Capture the cell that displays the provided text and extract its [X, Y] central coordinate. 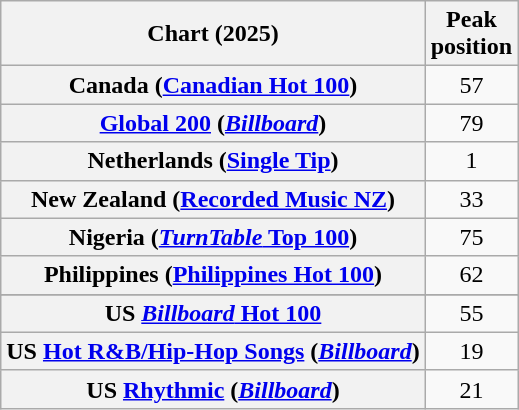
55 [471, 313]
57 [471, 85]
75 [471, 237]
1 [471, 161]
Nigeria (TurnTable Top 100) [213, 237]
19 [471, 351]
62 [471, 275]
Chart (2025) [213, 34]
Netherlands (Single Tip) [213, 161]
US Hot R&B/Hip-Hop Songs (Billboard) [213, 351]
US Rhythmic (Billboard) [213, 389]
Philippines (Philippines Hot 100) [213, 275]
New Zealand (Recorded Music NZ) [213, 199]
Canada (Canadian Hot 100) [213, 85]
79 [471, 123]
US Billboard Hot 100 [213, 313]
21 [471, 389]
Peakposition [471, 34]
Global 200 (Billboard) [213, 123]
33 [471, 199]
